Detect which cell encompasses the target text, then output its (X, Y) center coordinate. 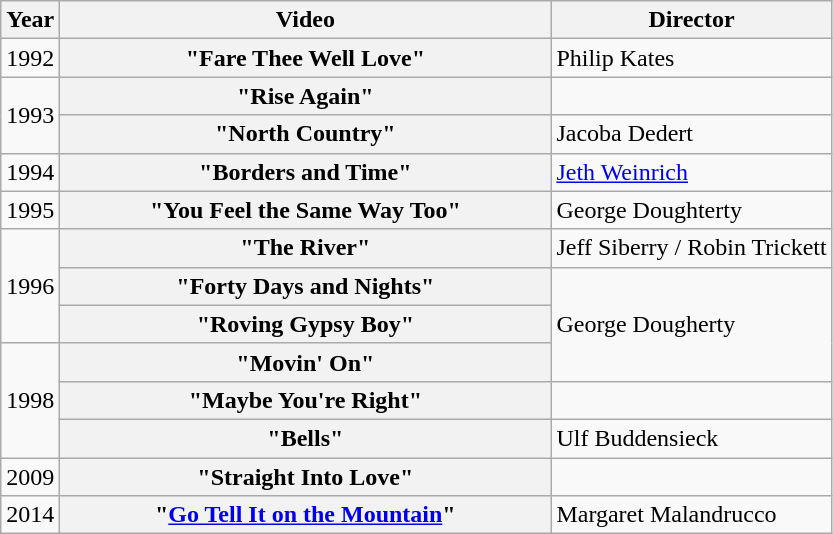
George Doughterty (692, 210)
1996 (30, 286)
Philip Kates (692, 58)
1992 (30, 58)
Jeth Weinrich (692, 172)
1998 (30, 400)
Director (692, 20)
"Rise Again" (306, 96)
George Dougherty (692, 324)
"You Feel the Same Way Too" (306, 210)
Video (306, 20)
"North Country" (306, 134)
"Fare Thee Well Love" (306, 58)
"The River" (306, 248)
"Straight Into Love" (306, 477)
"Maybe You're Right" (306, 400)
"Go Tell It on the Mountain" (306, 515)
1993 (30, 115)
"Borders and Time" (306, 172)
Ulf Buddensieck (692, 438)
"Bells" (306, 438)
"Forty Days and Nights" (306, 286)
Year (30, 20)
Margaret Malandrucco (692, 515)
"Roving Gypsy Boy" (306, 324)
"Movin' On" (306, 362)
2009 (30, 477)
1995 (30, 210)
2014 (30, 515)
1994 (30, 172)
Jeff Siberry / Robin Trickett (692, 248)
Jacoba Dedert (692, 134)
